Output the (X, Y) coordinate of the center of the cell containing the given text.  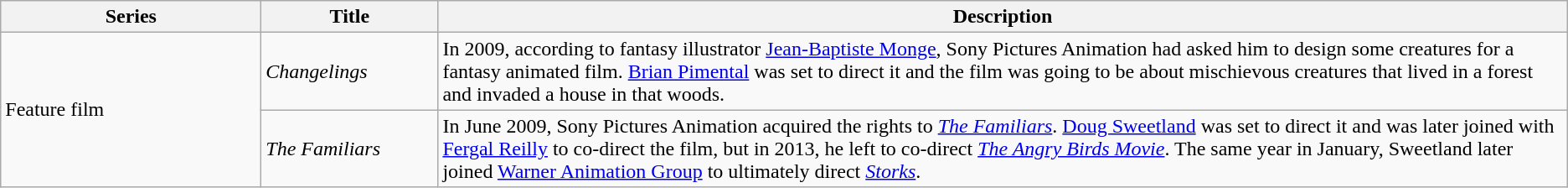
Description (1003, 17)
Feature film (131, 110)
Series (131, 17)
Title (350, 17)
Changelings (350, 71)
The Familiars (350, 149)
